Provide the [X, Y] coordinate of the cell's center where the given text is located.  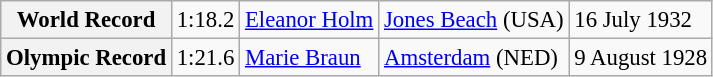
1:21.6 [205, 58]
Eleanor Holm [310, 20]
1:18.2 [205, 20]
World Record [86, 20]
9 August 1928 [641, 58]
16 July 1932 [641, 20]
Jones Beach (USA) [474, 20]
Amsterdam (NED) [474, 58]
Marie Braun [310, 58]
Olympic Record [86, 58]
